Identify which cell holds the provided text, then report its (X, Y) central coordinate. 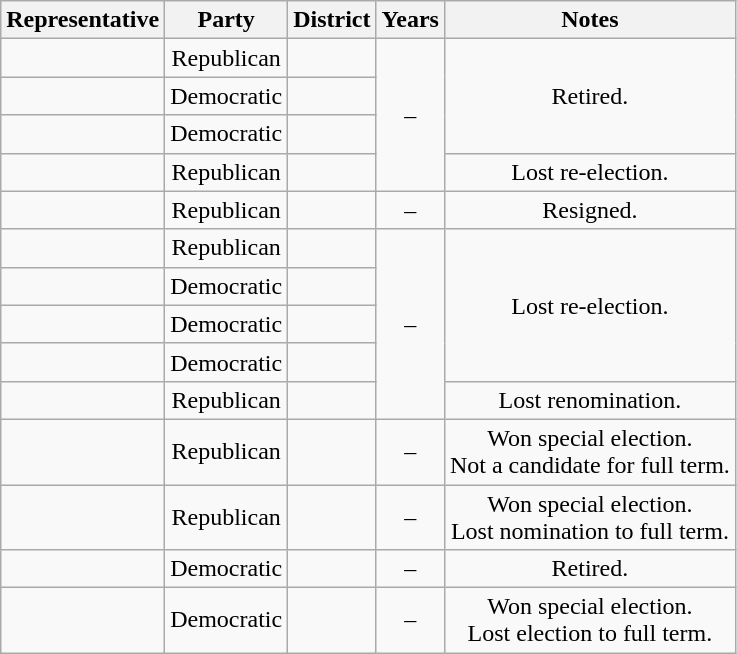
Won special election.Lost election to full term. (590, 620)
Resigned. (590, 210)
District (332, 20)
Notes (590, 20)
Years (410, 20)
Party (226, 20)
Won special election.Not a candidate for full term. (590, 452)
Won special election.Lost nomination to full term. (590, 516)
Representative (83, 20)
Lost renomination. (590, 400)
